Provide the [X, Y] coordinate of the cell's center where the given text is located.  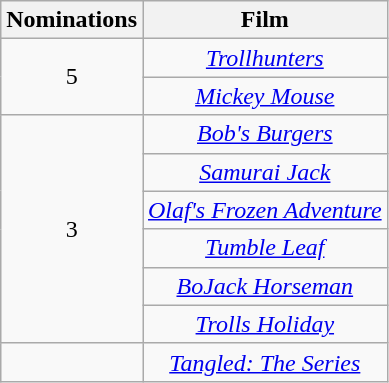
3 [72, 229]
Tangled: The Series [264, 362]
Olaf's Frozen Adventure [264, 210]
Trolls Holiday [264, 324]
Tumble Leaf [264, 248]
Mickey Mouse [264, 96]
BoJack Horseman [264, 286]
Bob's Burgers [264, 134]
Trollhunters [264, 58]
Film [264, 20]
Nominations [72, 20]
5 [72, 77]
Samurai Jack [264, 172]
